Extract the (X, Y) coordinate from the center of the cell holding the provided text.  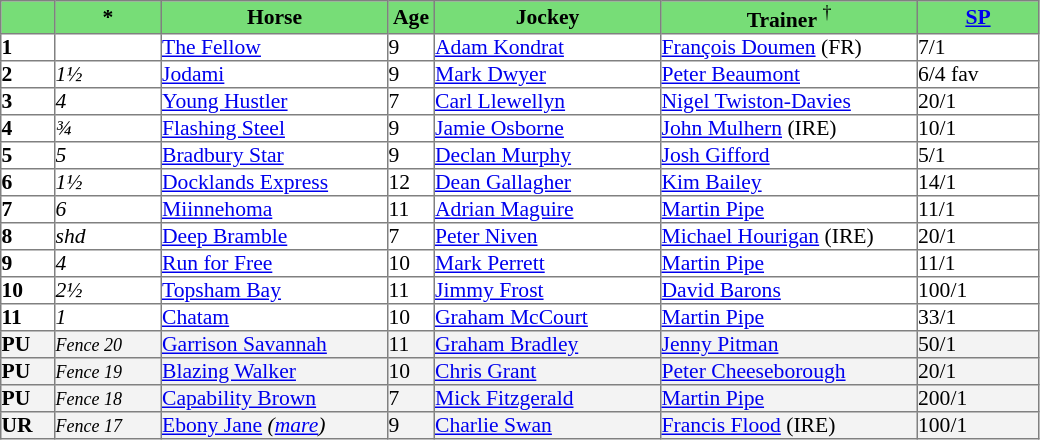
Nigel Twiston-Davies (789, 100)
Carl Llewellyn (547, 100)
Fence 20 (108, 344)
Chatam (274, 316)
* (108, 18)
Jodami (274, 74)
Josh Gifford (789, 154)
Peter Cheeseborough (789, 370)
7/1 (978, 46)
Blazing Walker (274, 370)
Jimmy Frost (547, 290)
Young Hustler (274, 100)
6/4 fav (978, 74)
Adam Kondrat (547, 46)
Kim Bailey (789, 182)
Declan Murphy (547, 154)
Adrian Maguire (547, 208)
John Mulhern (IRE) (789, 128)
The Fellow (274, 46)
Charlie Swan (547, 424)
Graham McCourt (547, 316)
Jenny Pitman (789, 344)
33/1 (978, 316)
Francis Flood (IRE) (789, 424)
Peter Beaumont (789, 74)
8 (28, 236)
Capability Brown (274, 398)
David Barons (789, 290)
Mark Dwyer (547, 74)
UR (28, 424)
Mick Fitzgerald (547, 398)
Run for Free (274, 262)
Peter Niven (547, 236)
Horse (274, 18)
Bradbury Star (274, 154)
Miinnehoma (274, 208)
Docklands Express (274, 182)
SP (978, 18)
Graham Bradley (547, 344)
12 (411, 182)
50/1 (978, 344)
Jockey (547, 18)
Fence 17 (108, 424)
Fence 18 (108, 398)
Michael Hourigan (IRE) (789, 236)
Chris Grant (547, 370)
Jamie Osborne (547, 128)
5/1 (978, 154)
3 (28, 100)
Fence 19 (108, 370)
14/1 (978, 182)
2½ (108, 290)
Topsham Bay (274, 290)
Age (411, 18)
200/1 (978, 398)
Mark Perrett (547, 262)
François Doumen (FR) (789, 46)
Deep Bramble (274, 236)
Dean Gallagher (547, 182)
Flashing Steel (274, 128)
shd (108, 236)
Trainer † (789, 18)
2 (28, 74)
¾ (108, 128)
Garrison Savannah (274, 344)
10/1 (978, 128)
Ebony Jane (mare) (274, 424)
